Extract the [X, Y] coordinate from the center of the cell holding the provided text.  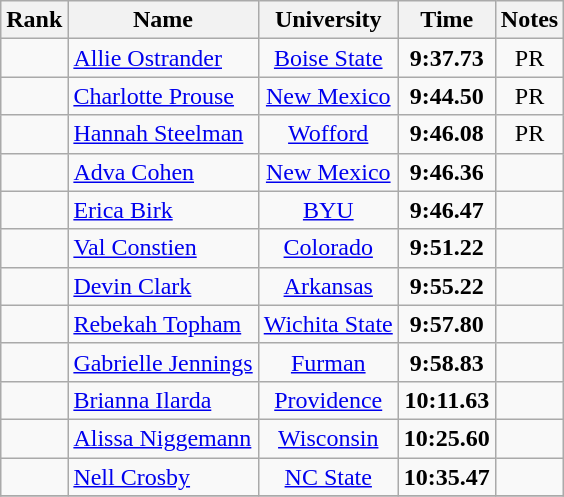
9:37.73 [446, 58]
Allie Ostrander [163, 58]
10:25.60 [446, 438]
NC State [328, 477]
9:55.22 [446, 286]
Adva Cohen [163, 172]
Erica Birk [163, 210]
Boise State [328, 58]
9:46.36 [446, 172]
Notes [529, 20]
University [328, 20]
Arkansas [328, 286]
9:46.47 [446, 210]
10:35.47 [446, 477]
Gabrielle Jennings [163, 362]
9:58.83 [446, 362]
9:44.50 [446, 96]
Charlotte Prouse [163, 96]
Providence [328, 400]
Rank [34, 20]
Wisconsin [328, 438]
Devin Clark [163, 286]
9:57.80 [446, 324]
Time [446, 20]
Name [163, 20]
Val Constien [163, 248]
9:46.08 [446, 134]
Alissa Niggemann [163, 438]
Hannah Steelman [163, 134]
9:51.22 [446, 248]
Colorado [328, 248]
Nell Crosby [163, 477]
Rebekah Topham [163, 324]
BYU [328, 210]
Brianna Ilarda [163, 400]
Wofford [328, 134]
Furman [328, 362]
Wichita State [328, 324]
10:11.63 [446, 400]
